Find where the given text appears and provide that cell's center as [X, Y] coordinate. 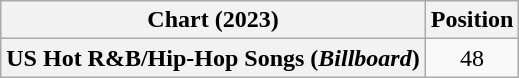
Position [472, 20]
48 [472, 58]
Chart (2023) [213, 20]
US Hot R&B/Hip-Hop Songs (Billboard) [213, 58]
